Capture the cell that displays the provided text and extract its [X, Y] central coordinate. 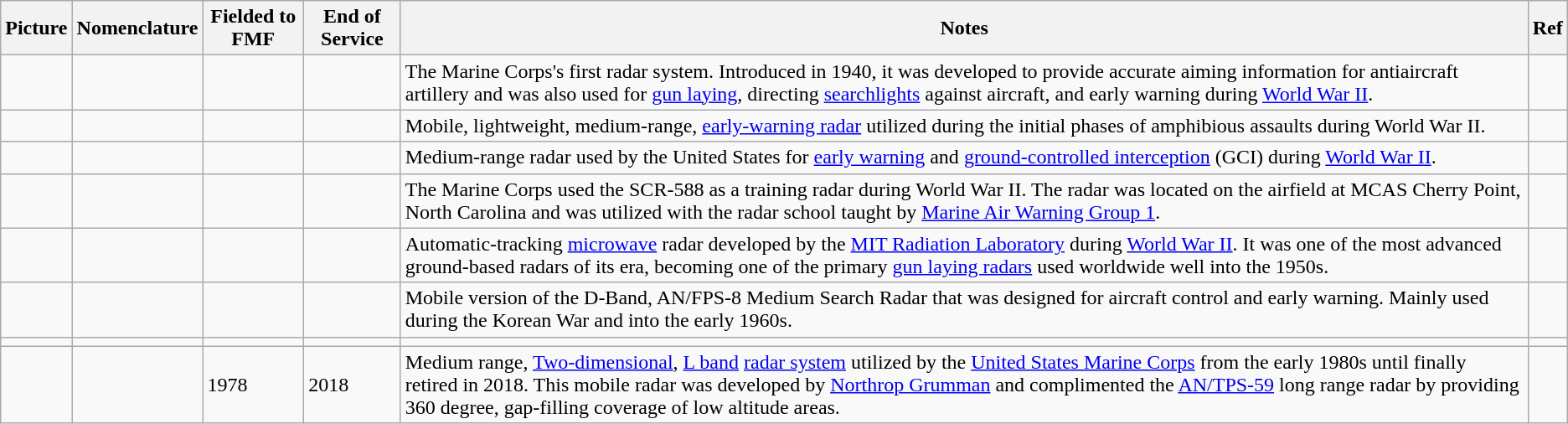
Ref [1548, 28]
Nomenclature [137, 28]
Notes [964, 28]
2018 [353, 385]
End of Service [353, 28]
Medium-range radar used by the United States for early warning and ground-controlled interception (GCI) during World War II. [964, 158]
Fielded to FMF [253, 28]
Mobile, lightweight, medium-range, early-warning radar utilized during the initial phases of amphibious assaults during World War II. [964, 126]
1978 [253, 385]
Picture [37, 28]
